Detect which cell encompasses the target text, then output its [X, Y] center coordinate. 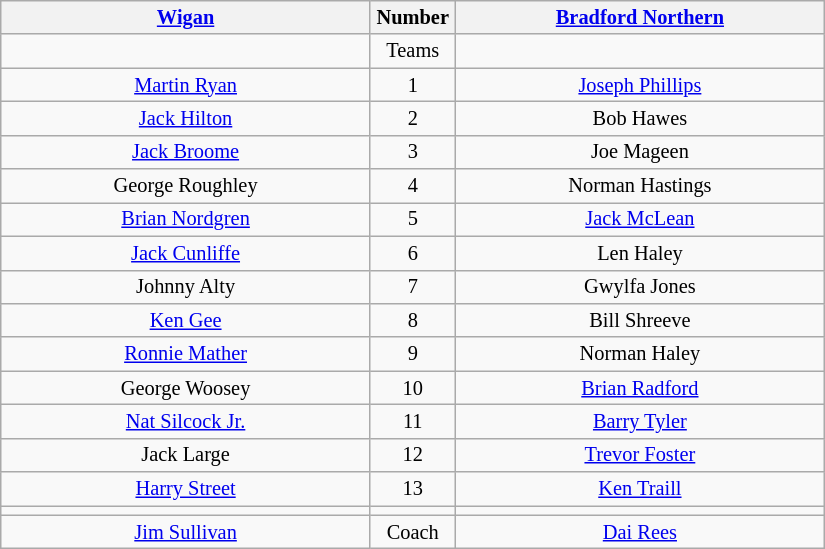
8 [412, 320]
Brian Nordgren [186, 219]
Wigan [186, 17]
George Roughley [186, 186]
Number [412, 17]
Ken Traill [640, 489]
12 [412, 455]
Jack Large [186, 455]
Ken Gee [186, 320]
Jack Cunliffe [186, 253]
Harry Street [186, 489]
Trevor Foster [640, 455]
Ronnie Mather [186, 354]
7 [412, 287]
Jack Broome [186, 152]
Martin Ryan [186, 85]
Len Haley [640, 253]
2 [412, 118]
Bob Hawes [640, 118]
Norman Haley [640, 354]
Johnny Alty [186, 287]
Bradford Northern [640, 17]
Bill Shreeve [640, 320]
Jack Hilton [186, 118]
Coach [412, 532]
1 [412, 85]
Joseph Phillips [640, 85]
Jim Sullivan [186, 532]
6 [412, 253]
George Woosey [186, 388]
3 [412, 152]
9 [412, 354]
Jack McLean [640, 219]
Barry Tyler [640, 421]
Brian Radford [640, 388]
Nat Silcock Jr. [186, 421]
10 [412, 388]
Dai Rees [640, 532]
Teams [412, 51]
5 [412, 219]
Norman Hastings [640, 186]
Gwylfa Jones [640, 287]
Joe Mageen [640, 152]
4 [412, 186]
13 [412, 489]
11 [412, 421]
